Provide the [X, Y] coordinate of the cell's center where the given text is located.  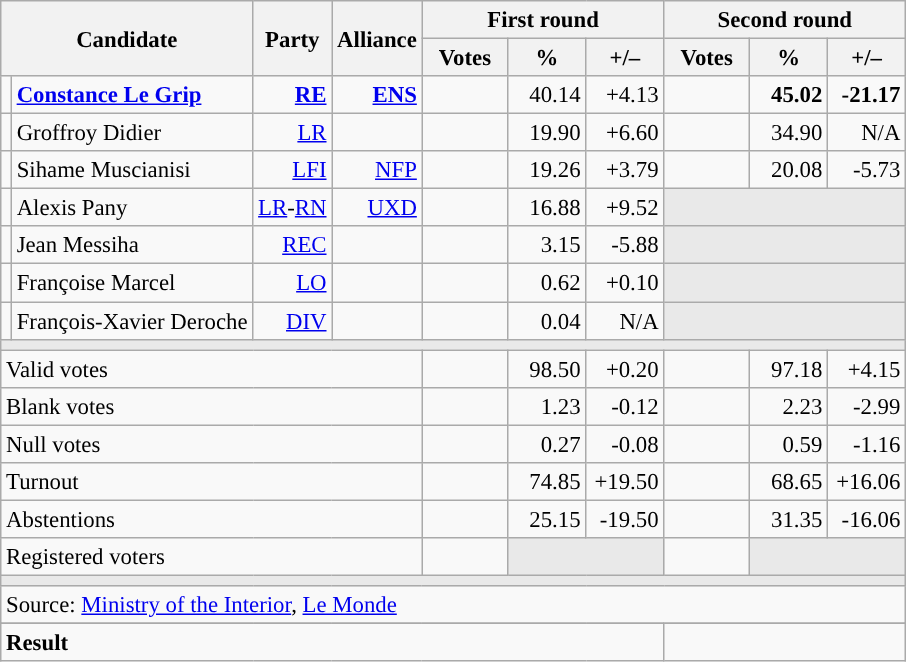
0.27 [547, 444]
45.02 [789, 95]
Alexis Pany [132, 208]
+16.06 [867, 482]
31.35 [789, 519]
Sihame Muscianisi [132, 170]
-5.88 [625, 245]
1.23 [547, 406]
Registered voters [212, 557]
Groffroy Didier [132, 133]
Alliance [377, 38]
+19.50 [625, 482]
97.18 [789, 369]
0.04 [547, 321]
+3.79 [625, 170]
3.15 [547, 245]
-2.99 [867, 406]
LFI [292, 170]
Candidate [127, 38]
NFP [377, 170]
DIV [292, 321]
74.85 [547, 482]
Valid votes [212, 369]
+4.15 [867, 369]
2.23 [789, 406]
+6.60 [625, 133]
RE [292, 95]
25.15 [547, 519]
98.50 [547, 369]
0.59 [789, 444]
UXD [377, 208]
68.65 [789, 482]
+0.10 [625, 283]
Turnout [212, 482]
REC [292, 245]
ENS [377, 95]
-19.50 [625, 519]
LR [292, 133]
-21.17 [867, 95]
19.90 [547, 133]
-0.08 [625, 444]
LO [292, 283]
+9.52 [625, 208]
François-Xavier Deroche [132, 321]
-1.16 [867, 444]
First round [543, 20]
+0.20 [625, 369]
-0.12 [625, 406]
-5.73 [867, 170]
0.62 [547, 283]
LR-RN [292, 208]
Constance Le Grip [132, 95]
Party [292, 38]
Françoise Marcel [132, 283]
Source: Ministry of the Interior, Le Monde [454, 605]
Result [332, 643]
34.90 [789, 133]
Second round [785, 20]
19.26 [547, 170]
Abstentions [212, 519]
+4.13 [625, 95]
Jean Messiha [132, 245]
Blank votes [212, 406]
Null votes [212, 444]
20.08 [789, 170]
40.14 [547, 95]
16.88 [547, 208]
-16.06 [867, 519]
